Identify which cell holds the provided text, then report its [X, Y] central coordinate. 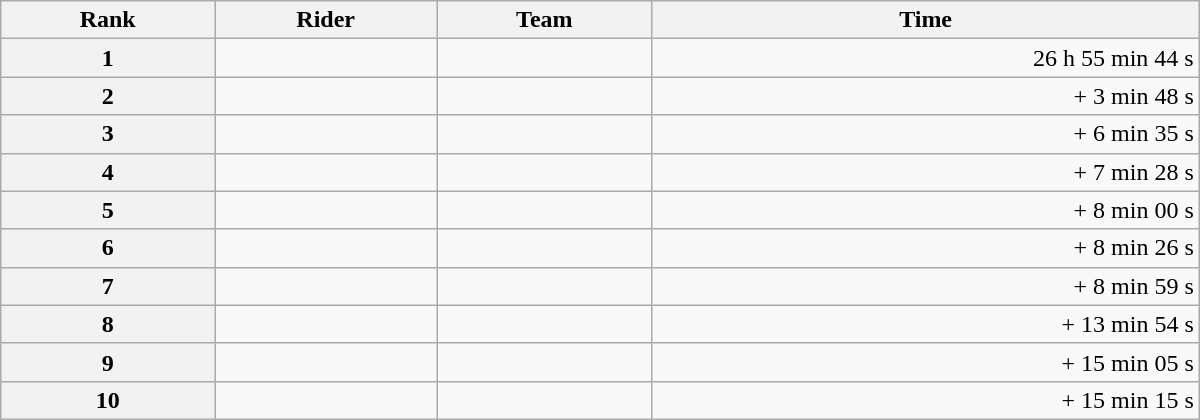
Rider [326, 20]
3 [108, 134]
+ 15 min 15 s [926, 400]
26 h 55 min 44 s [926, 58]
+ 7 min 28 s [926, 172]
9 [108, 362]
1 [108, 58]
8 [108, 324]
+ 8 min 59 s [926, 286]
+ 3 min 48 s [926, 96]
+ 15 min 05 s [926, 362]
Rank [108, 20]
6 [108, 248]
+ 6 min 35 s [926, 134]
Team [544, 20]
+ 8 min 00 s [926, 210]
5 [108, 210]
+ 8 min 26 s [926, 248]
4 [108, 172]
+ 13 min 54 s [926, 324]
10 [108, 400]
2 [108, 96]
7 [108, 286]
Time [926, 20]
